For the text-containing cell, return its midpoint in (X, Y) coordinate format. 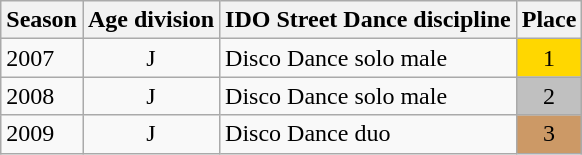
2007 (42, 58)
Season (42, 20)
2009 (42, 134)
2 (549, 96)
Disco Dance duo (368, 134)
IDO Street Dance discipline (368, 20)
3 (549, 134)
Age division (150, 20)
2008 (42, 96)
1 (549, 58)
Place (549, 20)
